Return the [X, Y] coordinate for the center point of the cell that contains the specified text.  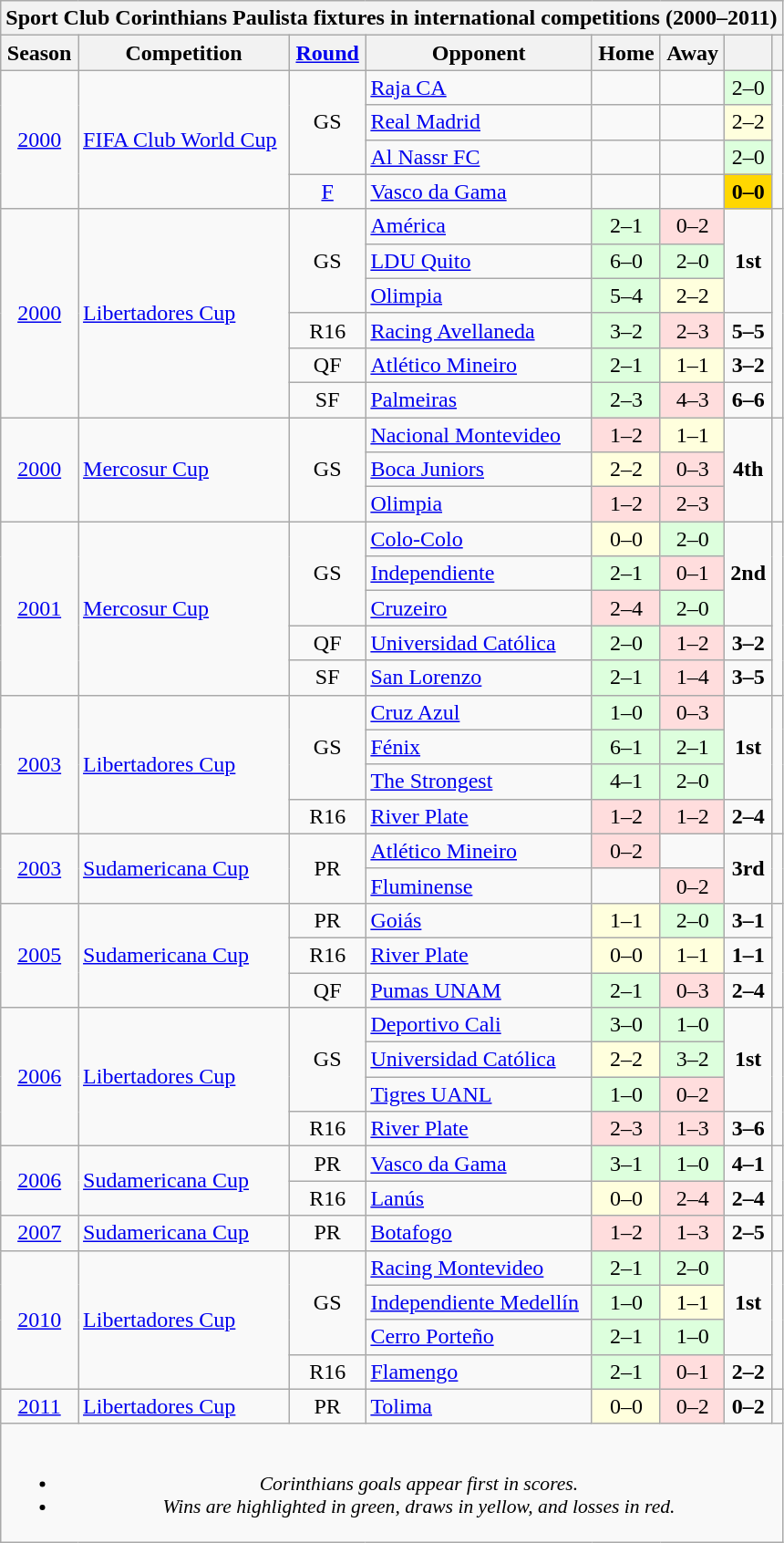
FIFA Club World Cup [184, 140]
3–6 [748, 1129]
The Strongest [480, 782]
Al Nassr FC [480, 157]
5–4 [625, 295]
Away [692, 53]
1–4 [692, 678]
Cruz Azul [480, 712]
Corinthians goals appear first in scores.Wins are highlighted in green, draws in yellow, and losses in red. [392, 1483]
Fénix [480, 747]
Flamengo [480, 1372]
Independiente [480, 574]
Racing Montevideo [480, 1268]
6–6 [748, 399]
Real Madrid [480, 122]
Tolima [480, 1406]
4th [748, 470]
3–0 [625, 1025]
2005 [40, 955]
Competition [184, 53]
Pumas UNAM [480, 989]
Nacional Montevideo [480, 435]
Cruzeiro [480, 608]
San Lorenzo [480, 678]
Deportivo Cali [480, 1025]
Sport Club Corinthians Paulista fixtures in international competitions (2000–2011) [392, 18]
Opponent [480, 53]
Cerro Porteño [480, 1337]
Goiás [480, 920]
Botafogo [480, 1233]
LDU Quito [480, 261]
Independiente Medellín [480, 1302]
Racing Avellaneda [480, 330]
Fluminense [480, 885]
Season [40, 53]
5–5 [748, 330]
2001 [40, 608]
Boca Juniors [480, 470]
3rd [748, 868]
3–5 [748, 678]
6–0 [625, 261]
2010 [40, 1320]
2–5 [748, 1233]
2nd [748, 574]
6–1 [625, 747]
Raja CA [480, 88]
Colo-Colo [480, 539]
Home [625, 53]
2011 [40, 1406]
Round [326, 53]
Palmeiras [480, 399]
Tigres UANL [480, 1094]
América [480, 226]
4–3 [692, 399]
F [326, 192]
2007 [40, 1233]
Lanús [480, 1198]
